Search for the cell housing the specified text and yield its (x, y) center coordinate. 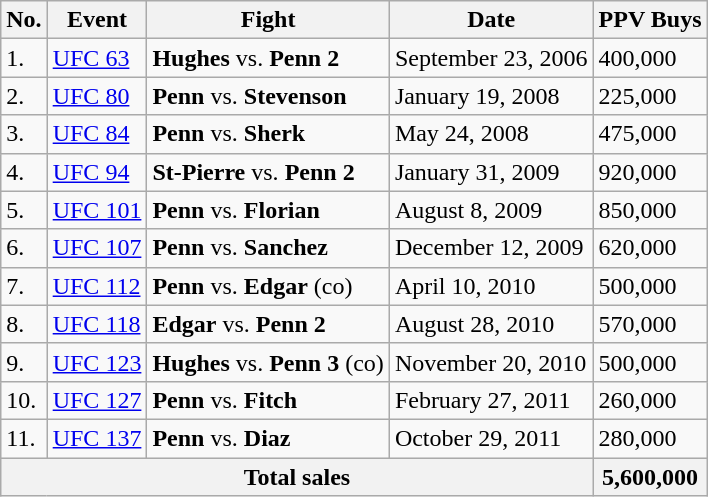
UFC 123 (97, 362)
570,000 (650, 324)
280,000 (650, 438)
2. (24, 96)
UFC 80 (97, 96)
UFC 101 (97, 210)
475,000 (650, 134)
920,000 (650, 172)
Fight (268, 20)
UFC 63 (97, 58)
February 27, 2011 (491, 400)
850,000 (650, 210)
620,000 (650, 248)
Penn vs. Sanchez (268, 248)
St-Pierre vs. Penn 2 (268, 172)
5,600,000 (650, 477)
Edgar vs. Penn 2 (268, 324)
UFC 94 (97, 172)
UFC 118 (97, 324)
9. (24, 362)
260,000 (650, 400)
Penn vs. Edgar (co) (268, 286)
April 10, 2010 (491, 286)
Penn vs. Diaz (268, 438)
1. (24, 58)
December 12, 2009 (491, 248)
400,000 (650, 58)
Penn vs. Florian (268, 210)
PPV Buys (650, 20)
UFC 127 (97, 400)
Date (491, 20)
UFC 112 (97, 286)
8. (24, 324)
May 24, 2008 (491, 134)
Event (97, 20)
No. (24, 20)
7. (24, 286)
11. (24, 438)
November 20, 2010 (491, 362)
January 31, 2009 (491, 172)
August 28, 2010 (491, 324)
Hughes vs. Penn 2 (268, 58)
3. (24, 134)
Penn vs. Sherk (268, 134)
4. (24, 172)
October 29, 2011 (491, 438)
Total sales (297, 477)
5. (24, 210)
6. (24, 248)
225,000 (650, 96)
September 23, 2006 (491, 58)
UFC 84 (97, 134)
Hughes vs. Penn 3 (co) (268, 362)
10. (24, 400)
UFC 137 (97, 438)
January 19, 2008 (491, 96)
UFC 107 (97, 248)
Penn vs. Stevenson (268, 96)
Penn vs. Fitch (268, 400)
August 8, 2009 (491, 210)
